Identify which cell holds the provided text, then report its (X, Y) central coordinate. 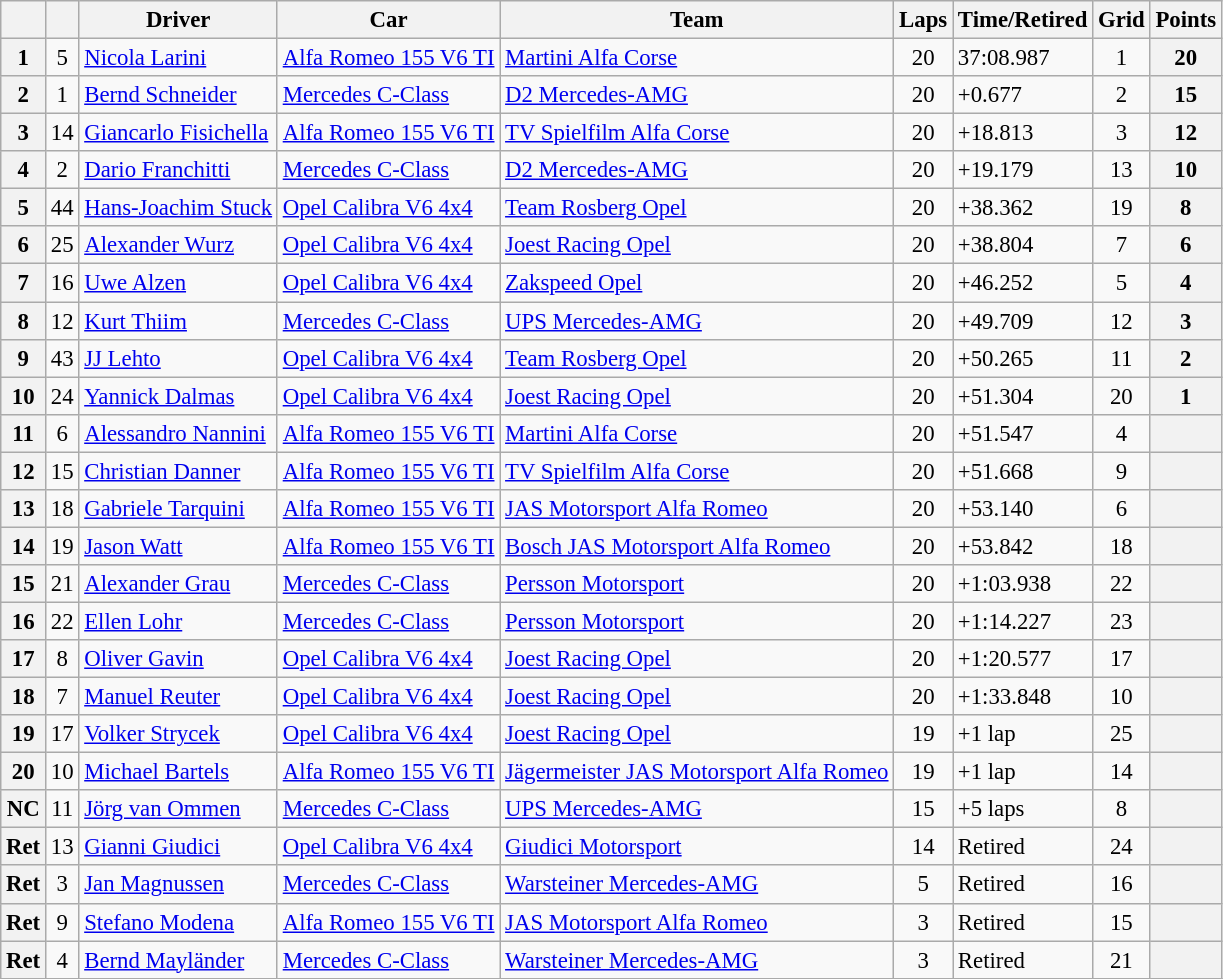
Driver (178, 20)
+5 laps (1023, 809)
Uwe Alzen (178, 283)
43 (62, 358)
Jörg van Ommen (178, 809)
Yannick Dalmas (178, 396)
Stefano Modena (178, 922)
+0.677 (1023, 95)
Bernd Schneider (178, 95)
+51.668 (1023, 471)
Alexander Wurz (178, 245)
Team (697, 20)
Michael Bartels (178, 772)
Gabriele Tarquini (178, 509)
Points (1186, 20)
NC (24, 809)
Laps (924, 20)
Manuel Reuter (178, 697)
Jan Magnussen (178, 885)
+1:20.577 (1023, 659)
Ellen Lohr (178, 621)
+51.547 (1023, 433)
+1:14.227 (1023, 621)
+38.362 (1023, 208)
Christian Danner (178, 471)
Bernd Mayländer (178, 960)
Jägermeister JAS Motorsport Alfa Romeo (697, 772)
Volker Strycek (178, 734)
Zakspeed Opel (697, 283)
Hans-Joachim Stuck (178, 208)
23 (1122, 621)
+1:33.848 (1023, 697)
+53.140 (1023, 509)
+51.304 (1023, 396)
JJ Lehto (178, 358)
+46.252 (1023, 283)
+38.804 (1023, 245)
Giancarlo Fisichella (178, 133)
Bosch JAS Motorsport Alfa Romeo (697, 546)
Alessandro Nannini (178, 433)
+18.813 (1023, 133)
+19.179 (1023, 170)
Time/Retired (1023, 20)
Grid (1122, 20)
Car (388, 20)
+50.265 (1023, 358)
Nicola Larini (178, 58)
Giudici Motorsport (697, 847)
+49.709 (1023, 321)
44 (62, 208)
Dario Franchitti (178, 170)
+1:03.938 (1023, 584)
Oliver Gavin (178, 659)
Jason Watt (178, 546)
Gianni Giudici (178, 847)
37:08.987 (1023, 58)
Alexander Grau (178, 584)
Kurt Thiim (178, 321)
+53.842 (1023, 546)
